Pinpoint the cell where the given text exists, returning its (X, Y) midpoint coordinate. 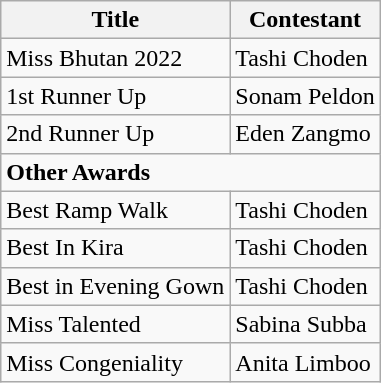
Best Ramp Walk (116, 210)
2nd Runner Up (116, 134)
Contestant (305, 20)
Miss Congeniality (116, 362)
Title (116, 20)
Sabina Subba (305, 324)
Miss Talented (116, 324)
Sonam Peldon (305, 96)
1st Runner Up (116, 96)
Other Awards (190, 172)
Eden Zangmo (305, 134)
Best in Evening Gown (116, 286)
Best In Kira (116, 248)
Miss Bhutan 2022 (116, 58)
Anita Limboo (305, 362)
